Return [X, Y] of the center of cell containing provided text 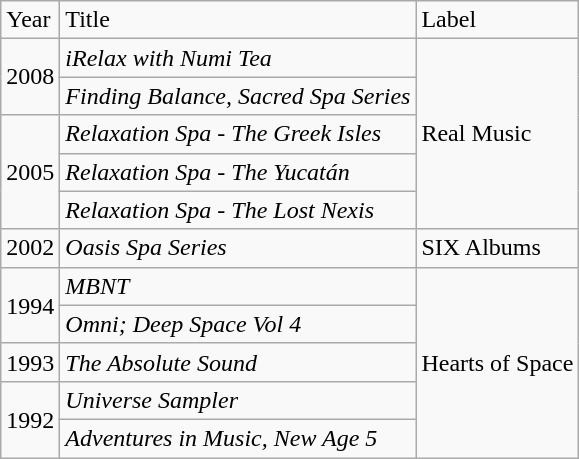
Hearts of Space [498, 362]
2002 [30, 248]
Universe Sampler [238, 400]
1992 [30, 419]
SIX Albums [498, 248]
Relaxation Spa - The Lost Nexis [238, 210]
Title [238, 20]
1994 [30, 305]
Relaxation Spa - The Greek Isles [238, 134]
Omni; Deep Space Vol 4 [238, 324]
The Absolute Sound [238, 362]
Relaxation Spa - The Yucatán [238, 172]
Adventures in Music, New Age 5 [238, 438]
2005 [30, 172]
2008 [30, 77]
Label [498, 20]
Oasis Spa Series [238, 248]
MBNT [238, 286]
Real Music [498, 134]
Finding Balance, Sacred Spa Series [238, 96]
1993 [30, 362]
iRelax with Numi Tea [238, 58]
Year [30, 20]
